For the text-containing cell, return its midpoint in (x, y) coordinate format. 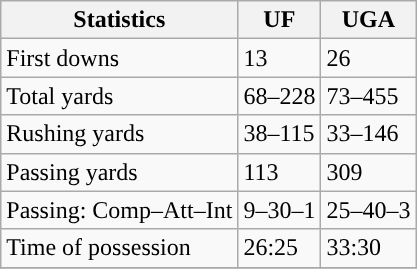
Passing yards (120, 172)
33:30 (368, 248)
26:25 (280, 248)
Statistics (120, 20)
25–40–3 (368, 210)
Passing: Comp–Att–Int (120, 210)
26 (368, 58)
UGA (368, 20)
73–455 (368, 96)
33–146 (368, 134)
Time of possession (120, 248)
68–228 (280, 96)
309 (368, 172)
Total yards (120, 96)
13 (280, 58)
First downs (120, 58)
9–30–1 (280, 210)
Rushing yards (120, 134)
UF (280, 20)
38–115 (280, 134)
113 (280, 172)
